Output the [x, y] coordinate of the center of the cell containing the given text.  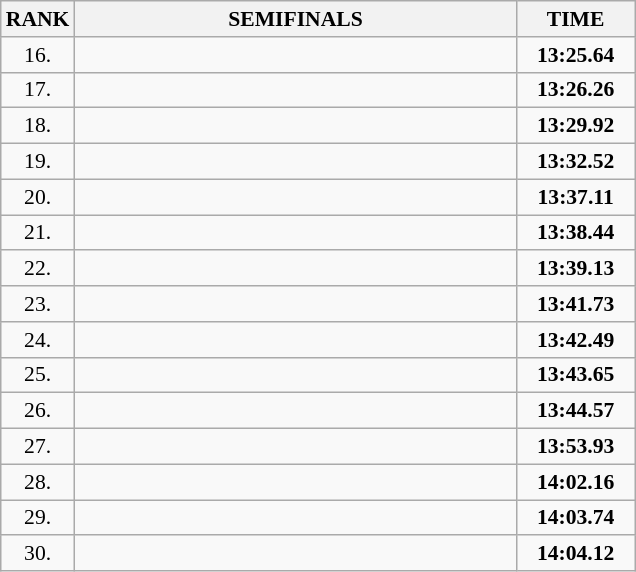
17. [38, 90]
29. [38, 518]
21. [38, 233]
13:37.11 [576, 197]
19. [38, 162]
16. [38, 55]
14:04.12 [576, 554]
13:44.57 [576, 411]
14:03.74 [576, 518]
26. [38, 411]
13:38.44 [576, 233]
24. [38, 340]
13:39.13 [576, 269]
13:32.52 [576, 162]
13:42.49 [576, 340]
27. [38, 447]
13:53.93 [576, 447]
TIME [576, 19]
13:41.73 [576, 304]
14:02.16 [576, 482]
13:43.65 [576, 375]
13:25.64 [576, 55]
22. [38, 269]
RANK [38, 19]
25. [38, 375]
23. [38, 304]
13:26.26 [576, 90]
28. [38, 482]
30. [38, 554]
20. [38, 197]
13:29.92 [576, 126]
18. [38, 126]
SEMIFINALS [295, 19]
